Search for the cell housing the specified text and yield its (x, y) center coordinate. 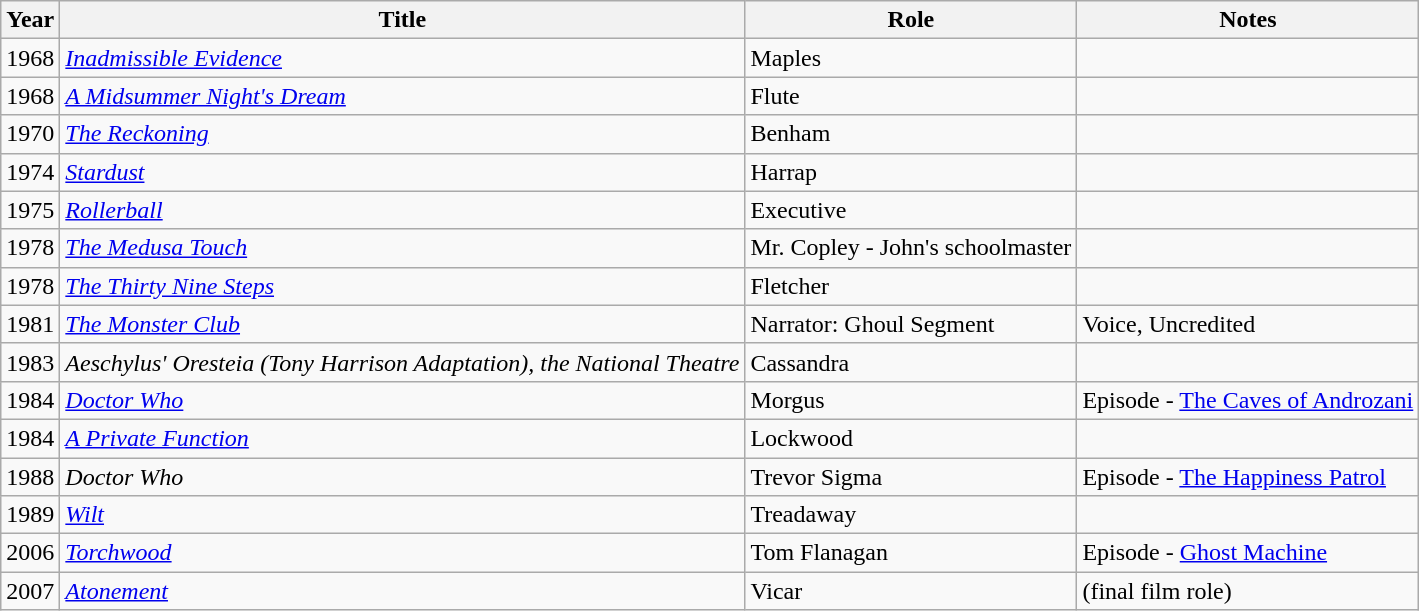
Tom Flanagan (911, 553)
Cassandra (911, 362)
1981 (30, 324)
Atonement (402, 591)
The Reckoning (402, 134)
1975 (30, 210)
1989 (30, 515)
1983 (30, 362)
Role (911, 20)
2006 (30, 553)
Title (402, 20)
Year (30, 20)
Executive (911, 210)
Episode - The Caves of Androzani (1248, 400)
The Medusa Touch (402, 248)
(final film role) (1248, 591)
1974 (30, 172)
Notes (1248, 20)
Narrator: Ghoul Segment (911, 324)
The Thirty Nine Steps (402, 286)
A Midsummer Night's Dream (402, 96)
Benham (911, 134)
Maples (911, 58)
Fletcher (911, 286)
Vicar (911, 591)
Rollerball (402, 210)
Wilt (402, 515)
Episode - The Happiness Patrol (1248, 477)
Inadmissible Evidence (402, 58)
Harrap (911, 172)
Morgus (911, 400)
Mr. Copley - John's schoolmaster (911, 248)
2007 (30, 591)
Torchwood (402, 553)
1970 (30, 134)
Voice, Uncredited (1248, 324)
Treadaway (911, 515)
Trevor Sigma (911, 477)
Stardust (402, 172)
A Private Function (402, 438)
The Monster Club (402, 324)
Lockwood (911, 438)
Flute (911, 96)
Episode - Ghost Machine (1248, 553)
1988 (30, 477)
Aeschylus' Oresteia (Tony Harrison Adaptation), the National Theatre (402, 362)
